For the text-containing cell, return its midpoint in (x, y) coordinate format. 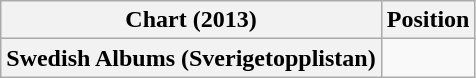
Swedish Albums (Sverigetopplistan) (191, 58)
Position (428, 20)
Chart (2013) (191, 20)
